Output the (x, y) coordinate of the center of the cell containing the given text.  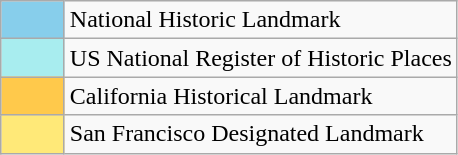
US National Register of Historic Places (260, 58)
San Francisco Designated Landmark (260, 134)
National Historic Landmark (260, 20)
California Historical Landmark (260, 96)
